Find where the given text appears and provide that cell's center as [X, Y] coordinate. 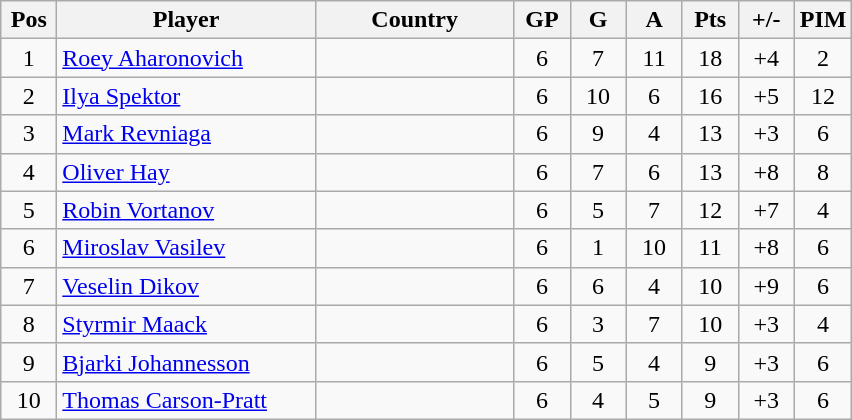
Country [414, 20]
Miroslav Vasilev [186, 248]
Ilya Spektor [186, 96]
Veselin Dikov [186, 286]
G [598, 20]
Robin Vortanov [186, 210]
+5 [766, 96]
Bjarki Johannesson [186, 362]
Pts [710, 20]
Player [186, 20]
GP [542, 20]
+7 [766, 210]
+4 [766, 58]
Pos [29, 20]
Thomas Carson-Pratt [186, 400]
Roey Aharonovich [186, 58]
Oliver Hay [186, 172]
A [654, 20]
Mark Revniaga [186, 134]
+/- [766, 20]
16 [710, 96]
+9 [766, 286]
18 [710, 58]
Styrmir Maack [186, 324]
PIM [823, 20]
